Provide the (x, y) coordinate of the cell's center where the given text is located.  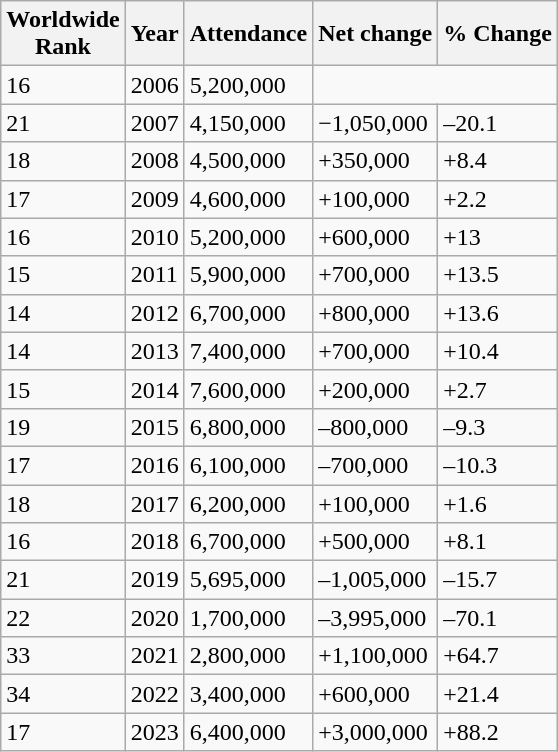
34 (63, 694)
−1,050,000 (376, 123)
2022 (154, 694)
+21.4 (498, 694)
3,400,000 (248, 694)
2021 (154, 656)
+10.4 (498, 351)
4,150,000 (248, 123)
7,400,000 (248, 351)
2008 (154, 161)
33 (63, 656)
2013 (154, 351)
7,600,000 (248, 389)
+13.5 (498, 275)
2006 (154, 85)
WorldwideRank (63, 34)
5,900,000 (248, 275)
4,500,000 (248, 161)
–1,005,000 (376, 580)
2011 (154, 275)
6,800,000 (248, 427)
2019 (154, 580)
+350,000 (376, 161)
2009 (154, 199)
2014 (154, 389)
5,695,000 (248, 580)
+500,000 (376, 542)
–9.3 (498, 427)
2015 (154, 427)
–70.1 (498, 618)
+8.4 (498, 161)
Net change (376, 34)
+2.2 (498, 199)
+800,000 (376, 313)
+2.7 (498, 389)
1,700,000 (248, 618)
2012 (154, 313)
+8.1 (498, 542)
+88.2 (498, 732)
+1,100,000 (376, 656)
2010 (154, 237)
4,600,000 (248, 199)
–700,000 (376, 465)
–10.3 (498, 465)
6,200,000 (248, 503)
+64.7 (498, 656)
2016 (154, 465)
22 (63, 618)
+200,000 (376, 389)
–15.7 (498, 580)
–800,000 (376, 427)
–20.1 (498, 123)
+3,000,000 (376, 732)
–3,995,000 (376, 618)
2020 (154, 618)
2017 (154, 503)
2023 (154, 732)
6,400,000 (248, 732)
+13 (498, 237)
2,800,000 (248, 656)
6,100,000 (248, 465)
19 (63, 427)
% Change (498, 34)
2018 (154, 542)
Attendance (248, 34)
2007 (154, 123)
+13.6 (498, 313)
+1.6 (498, 503)
Year (154, 34)
